Return the [x, y] coordinate for the center point of the cell that contains the specified text.  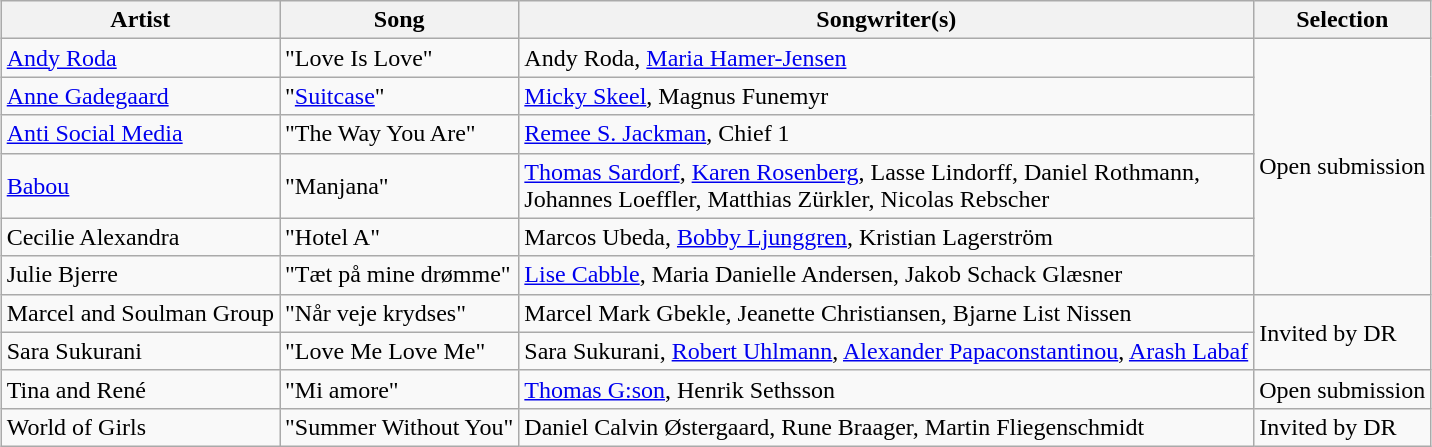
Daniel Calvin Østergaard, Rune Braager, Martin Fliegenschmidt [886, 427]
Marcel and Soulman Group [140, 313]
Songwriter(s) [886, 20]
Julie Bjerre [140, 275]
Marcel Mark Gbekle, Jeanette Christiansen, Bjarne List Nissen [886, 313]
"Love Is Love" [400, 58]
Lise Cabble, Maria Danielle Andersen, Jakob Schack Glæsner [886, 275]
Thomas G:son, Henrik Sethsson [886, 389]
Anne Gadegaard [140, 96]
Andy Roda [140, 58]
Cecilie Alexandra [140, 237]
Thomas Sardorf, Karen Rosenberg, Lasse Lindorff, Daniel Rothmann,Johannes Loeffler, Matthias Zürkler, Nicolas Rebscher [886, 186]
"Når veje krydses" [400, 313]
"Tæt på mine drømme" [400, 275]
Song [400, 20]
Marcos Ubeda, Bobby Ljunggren, Kristian Lagerström [886, 237]
Andy Roda, Maria Hamer-Jensen [886, 58]
Remee S. Jackman, Chief 1 [886, 134]
Anti Social Media [140, 134]
"Suitcase" [400, 96]
Artist [140, 20]
Sara Sukurani, Robert Uhlmann, Alexander Papaconstantinou, Arash Labaf [886, 351]
World of Girls [140, 427]
"Manjana" [400, 186]
"Summer Without You" [400, 427]
"Hotel A" [400, 237]
Micky Skeel, Magnus Funemyr [886, 96]
Tina and René [140, 389]
"The Way You Are" [400, 134]
Babou [140, 186]
"Mi amore" [400, 389]
Sara Sukurani [140, 351]
Selection [1342, 20]
"Love Me Love Me" [400, 351]
